Return [x, y] of the center of cell containing provided text 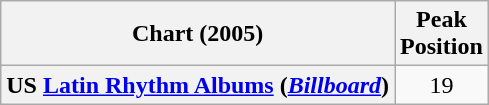
Chart (2005) [198, 34]
US Latin Rhythm Albums (Billboard) [198, 85]
19 [442, 85]
Peak Position [442, 34]
